Search for the cell housing the specified text and yield its (x, y) center coordinate. 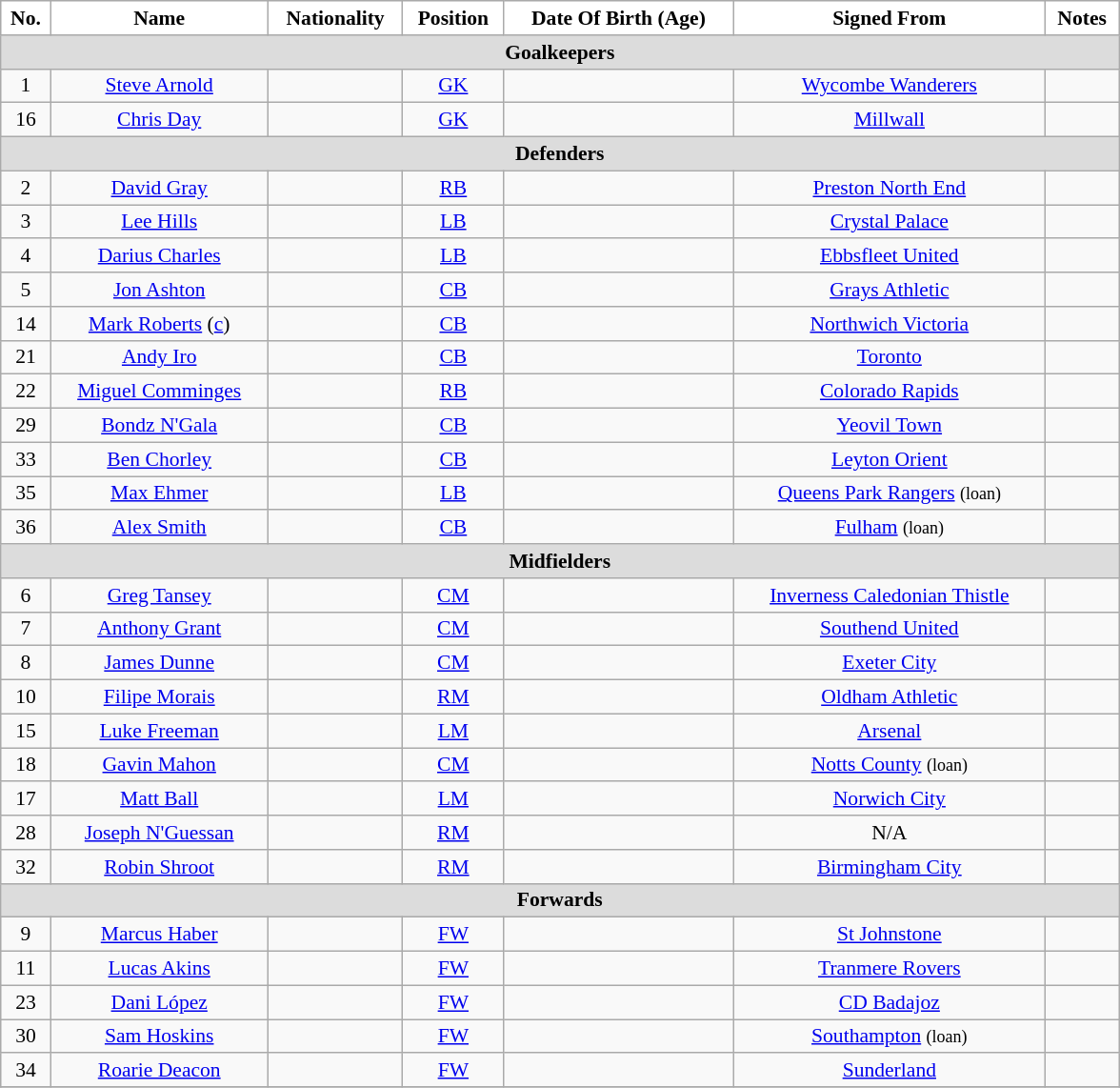
Dani López (159, 1002)
29 (26, 426)
Birmingham City (890, 867)
16 (26, 120)
Robin Shroot (159, 867)
Inverness Caledonian Thistle (890, 595)
4 (26, 256)
Queens Park Rangers (loan) (890, 494)
James Dunne (159, 663)
30 (26, 1037)
Toronto (890, 357)
1 (26, 86)
Lee Hills (159, 222)
21 (26, 357)
7 (26, 629)
Notes (1082, 18)
Goalkeepers (560, 52)
Sam Hoskins (159, 1037)
David Gray (159, 188)
Joseph N'Guessan (159, 833)
Crystal Palace (890, 222)
Max Ehmer (159, 494)
23 (26, 1002)
Bondz N'Gala (159, 426)
No. (26, 18)
Matt Ball (159, 799)
6 (26, 595)
Leyton Orient (890, 459)
Defenders (560, 154)
Miguel Comminges (159, 392)
11 (26, 969)
CD Badajoz (890, 1002)
Position (453, 18)
Name (159, 18)
Preston North End (890, 188)
Grays Athletic (890, 290)
Marcus Haber (159, 935)
Midfielders (560, 561)
Southend United (890, 629)
Oldham Athletic (890, 697)
Luke Freeman (159, 731)
34 (26, 1071)
Colorado Rapids (890, 392)
Ben Chorley (159, 459)
2 (26, 188)
28 (26, 833)
St Johnstone (890, 935)
Lucas Akins (159, 969)
Ebbsfleet United (890, 256)
Arsenal (890, 731)
32 (26, 867)
Anthony Grant (159, 629)
Jon Ashton (159, 290)
Signed From (890, 18)
Nationality (335, 18)
35 (26, 494)
36 (26, 528)
Sunderland (890, 1071)
Gavin Mahon (159, 765)
Mark Roberts (c) (159, 324)
10 (26, 697)
Andy Iro (159, 357)
N/A (890, 833)
Norwich City (890, 799)
15 (26, 731)
9 (26, 935)
Exeter City (890, 663)
17 (26, 799)
Alex Smith (159, 528)
Darius Charles (159, 256)
Millwall (890, 120)
Roarie Deacon (159, 1071)
Date Of Birth (Age) (619, 18)
Steve Arnold (159, 86)
Fulham (loan) (890, 528)
5 (26, 290)
8 (26, 663)
Wycombe Wanderers (890, 86)
18 (26, 765)
Yeovil Town (890, 426)
33 (26, 459)
Chris Day (159, 120)
Greg Tansey (159, 595)
14 (26, 324)
22 (26, 392)
Forwards (560, 900)
Filipe Morais (159, 697)
Southampton (loan) (890, 1037)
Tranmere Rovers (890, 969)
Northwich Victoria (890, 324)
3 (26, 222)
Notts County (loan) (890, 765)
